Detect which cell encompasses the target text, then output its (x, y) center coordinate. 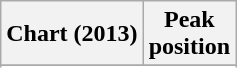
Chart (2013) (72, 34)
Peakposition (189, 34)
